Identify which cell holds the provided text, then report its (X, Y) central coordinate. 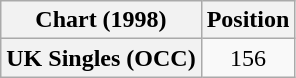
156 (248, 58)
Position (248, 20)
UK Singles (OCC) (101, 58)
Chart (1998) (101, 20)
